Determine the (X, Y) coordinate at the center of the cell enclosing the given text.  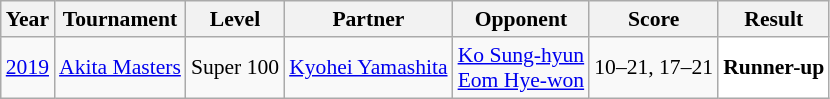
Super 100 (235, 68)
Opponent (522, 19)
Tournament (120, 19)
Score (654, 19)
Ko Sung-hyun Eom Hye-won (522, 68)
Akita Masters (120, 68)
Result (774, 19)
Partner (368, 19)
2019 (28, 68)
Runner-up (774, 68)
Level (235, 19)
Kyohei Yamashita (368, 68)
10–21, 17–21 (654, 68)
Year (28, 19)
